Identify which cell holds the provided text, then report its [x, y] central coordinate. 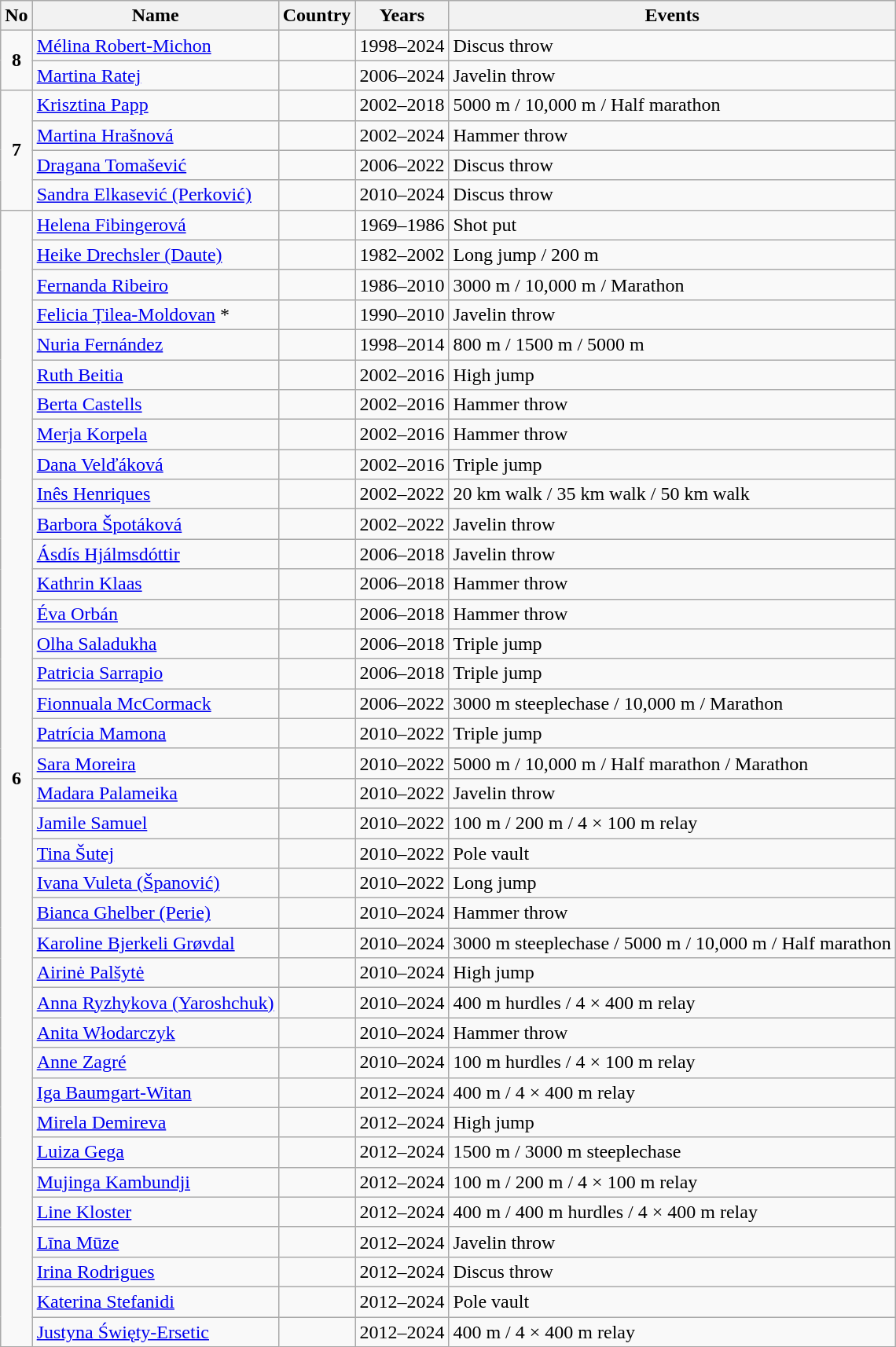
3000 m / 10,000 m / Marathon [672, 284]
2002–2018 [402, 105]
1500 m / 3000 m steeplechase [672, 1152]
Anna Ryzhykova (Yaroshchuk) [156, 1003]
1990–2010 [402, 314]
Ruth Beitia [156, 375]
Country [317, 16]
400 m / 400 m hurdles / 4 × 400 m relay [672, 1212]
Kathrin Klaas [156, 584]
Dana Velďáková [156, 464]
Sandra Elkasević (Perković) [156, 195]
Katerina Stefanidi [156, 1301]
Ásdís Hjálmsdóttir [156, 554]
Iga Baumgart-Witan [156, 1092]
Barbora Špotáková [156, 524]
Patrícia Mamona [156, 733]
7 [17, 150]
1986–2010 [402, 284]
Events [672, 16]
8 [17, 61]
Long jump / 200 m [672, 255]
Irina Rodrigues [156, 1272]
Līna Mūze [156, 1242]
Shot put [672, 225]
Karoline Bjerkeli Grøvdal [156, 943]
Airinė Palšytė [156, 973]
6 [17, 778]
5000 m / 10,000 m / Half marathon [672, 105]
Madara Palameika [156, 793]
400 m hurdles / 4 × 400 m relay [672, 1003]
Dragana Tomašević [156, 165]
Long jump [672, 883]
Mélina Robert-Michon [156, 46]
Anita Włodarczyk [156, 1033]
Mirela Demireva [156, 1122]
Martina Ratej [156, 75]
Years [402, 16]
Martina Hrašnová [156, 135]
Helena Fibingerová [156, 225]
800 m / 1500 m / 5000 m [672, 344]
Fionnuala McCormack [156, 703]
100 m hurdles / 4 × 100 m relay [672, 1063]
Bianca Ghelber (Perie) [156, 913]
Olha Saladukha [156, 644]
3000 m steeplechase / 5000 m / 10,000 m / Half marathon [672, 943]
Line Kloster [156, 1212]
Anne Zagré [156, 1063]
Heike Drechsler (Daute) [156, 255]
1998–2014 [402, 344]
No [17, 16]
Jamile Samuel [156, 823]
Nuria Fernández [156, 344]
Name [156, 16]
20 km walk / 35 km walk / 50 km walk [672, 494]
Luiza Gega [156, 1152]
Tina Šutej [156, 853]
Berta Castells [156, 405]
Krisztina Papp [156, 105]
Justyna Święty-Ersetic [156, 1332]
1982–2002 [402, 255]
2006–2024 [402, 75]
Patricia Sarrapio [156, 673]
Mujinga Kambundji [156, 1182]
Sara Moreira [156, 763]
1998–2024 [402, 46]
2002–2024 [402, 135]
1969–1986 [402, 225]
Fernanda Ribeiro [156, 284]
Ivana Vuleta (Španović) [156, 883]
Éva Orbán [156, 614]
Merja Korpela [156, 435]
5000 m / 10,000 m / Half marathon / Marathon [672, 763]
Felicia Țilea-Moldovan * [156, 314]
Inês Henriques [156, 494]
3000 m steeplechase / 10,000 m / Marathon [672, 703]
